Find where the given text appears and provide that cell's center as (x, y) coordinate. 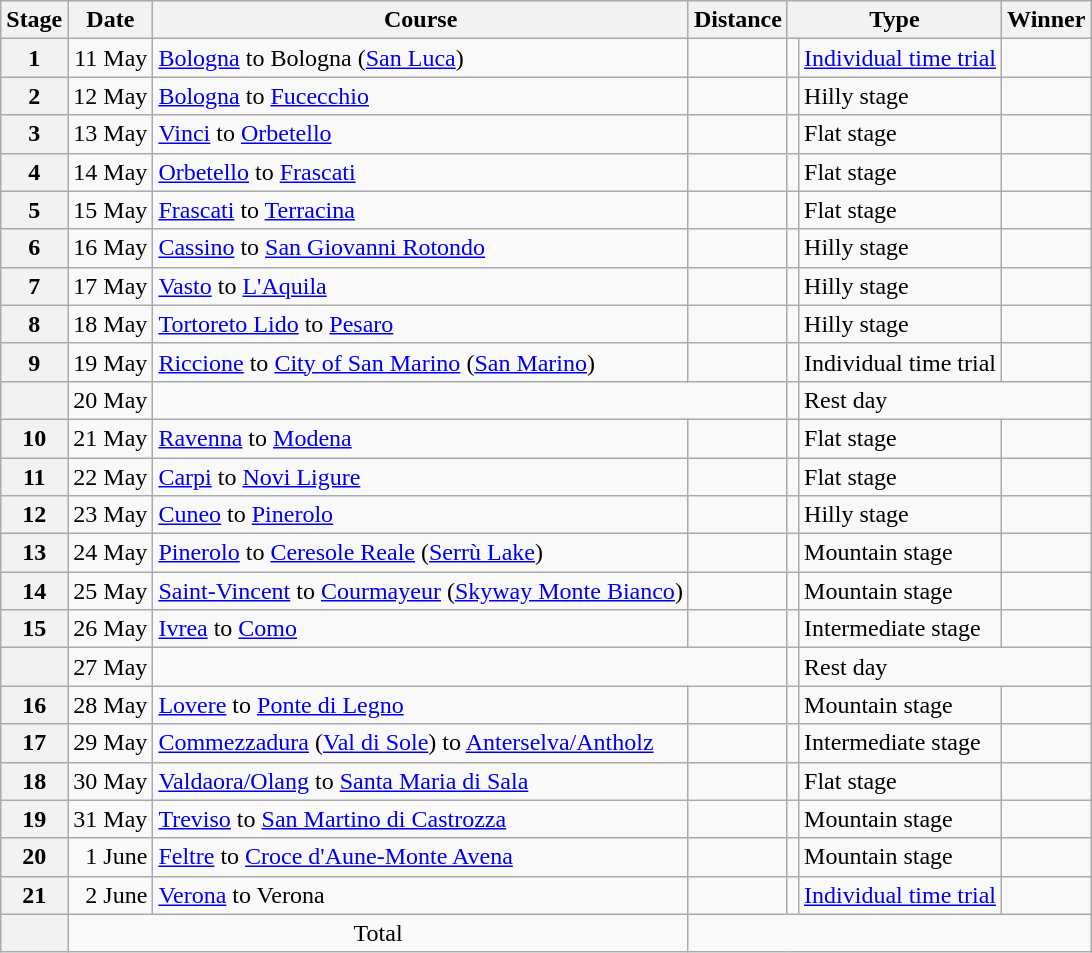
31 May (110, 819)
Verona to Verona (421, 895)
Vasto to L'Aquila (421, 286)
Date (110, 20)
19 May (110, 362)
20 (34, 857)
14 (34, 591)
21 (34, 895)
1 (34, 58)
10 (34, 438)
17 (34, 743)
Total (378, 933)
20 May (110, 400)
13 (34, 553)
29 May (110, 743)
Type (894, 20)
2 (34, 96)
19 (34, 819)
Frascati to Terracina (421, 210)
16 May (110, 248)
Ravenna to Modena (421, 438)
Vinci to Orbetello (421, 134)
12 (34, 515)
15 May (110, 210)
12 May (110, 96)
Treviso to San Martino di Castrozza (421, 819)
25 May (110, 591)
6 (34, 248)
4 (34, 172)
8 (34, 324)
2 June (110, 895)
27 May (110, 667)
Distance (738, 20)
21 May (110, 438)
17 May (110, 286)
Tortoreto Lido to Pesaro (421, 324)
1 June (110, 857)
16 (34, 705)
Winner (1046, 20)
23 May (110, 515)
7 (34, 286)
Cuneo to Pinerolo (421, 515)
18 (34, 781)
28 May (110, 705)
14 May (110, 172)
9 (34, 362)
5 (34, 210)
Lovere to Ponte di Legno (421, 705)
11 May (110, 58)
Pinerolo to Ceresole Reale (Serrù Lake) (421, 553)
30 May (110, 781)
Cassino to San Giovanni Rotondo (421, 248)
18 May (110, 324)
Commezzadura (Val di Sole) to Anterselva/Antholz (421, 743)
3 (34, 134)
11 (34, 477)
Feltre to Croce d'Aune-Monte Avena (421, 857)
26 May (110, 629)
Stage (34, 20)
Riccione to City of San Marino (San Marino) (421, 362)
Saint-Vincent to Courmayeur (Skyway Monte Bianco) (421, 591)
Bologna to Fucecchio (421, 96)
Course (421, 20)
Ivrea to Como (421, 629)
Bologna to Bologna (San Luca) (421, 58)
Orbetello to Frascati (421, 172)
22 May (110, 477)
13 May (110, 134)
Valdaora/Olang to Santa Maria di Sala (421, 781)
15 (34, 629)
Carpi to Novi Ligure (421, 477)
24 May (110, 553)
